Identify which cell holds the provided text, then report its (X, Y) central coordinate. 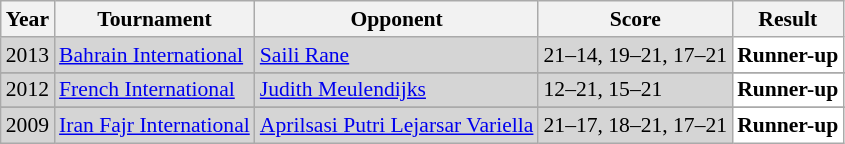
Year (28, 19)
Bahrain International (154, 55)
21–14, 19–21, 17–21 (635, 55)
2013 (28, 55)
2012 (28, 90)
Iran Fajr International (154, 126)
2009 (28, 126)
Judith Meulendijks (397, 90)
21–17, 18–21, 17–21 (635, 126)
Result (788, 19)
Tournament (154, 19)
Opponent (397, 19)
French International (154, 90)
Saili Rane (397, 55)
Score (635, 19)
12–21, 15–21 (635, 90)
Aprilsasi Putri Lejarsar Variella (397, 126)
